Pinpoint the cell where the given text exists, returning its (X, Y) midpoint coordinate. 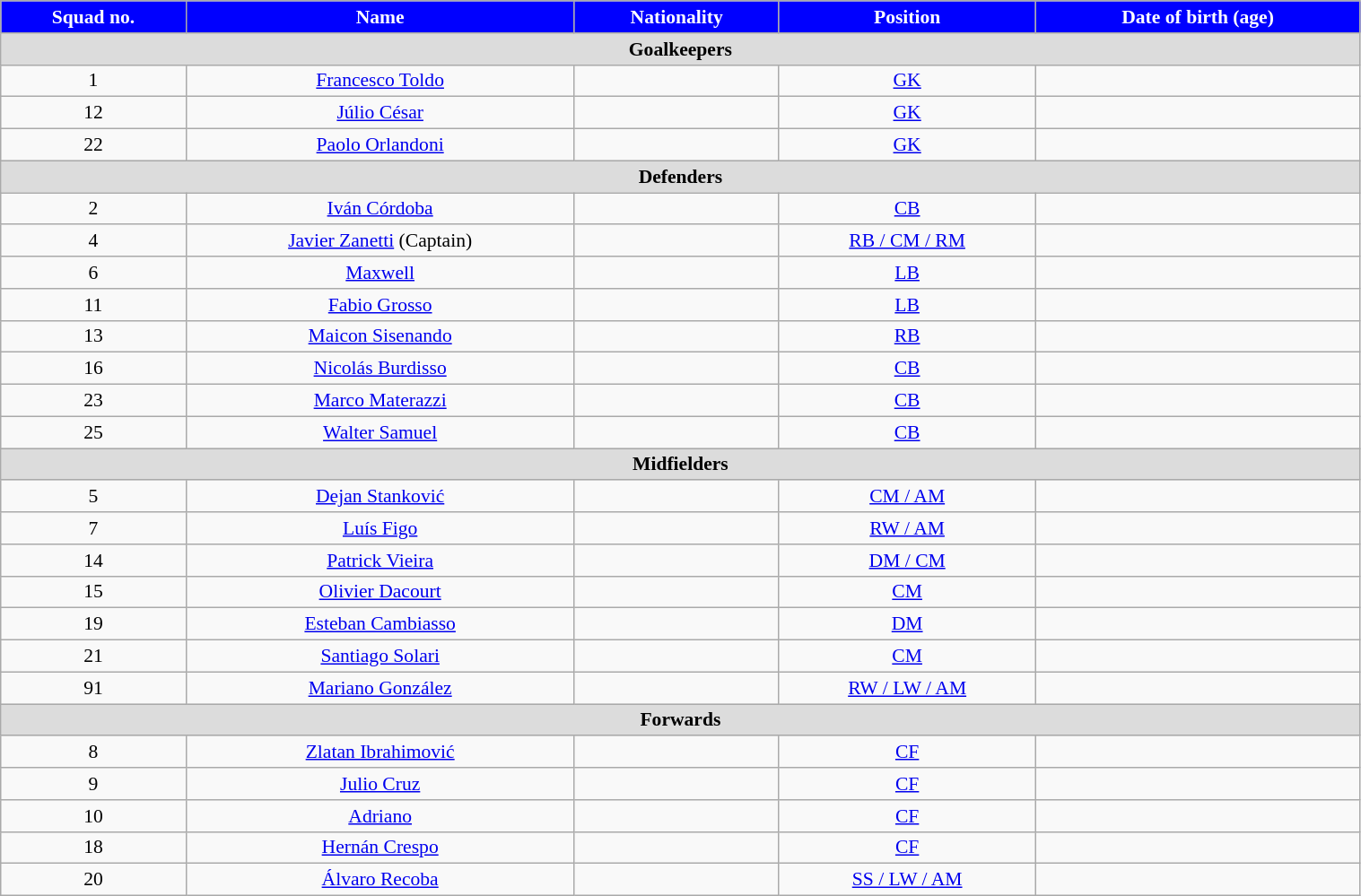
Hernán Crespo (380, 848)
CM / AM (907, 497)
DM / CM (907, 561)
Álvaro Recoba (380, 880)
8 (93, 752)
15 (93, 592)
7 (93, 528)
Name (380, 17)
21 (93, 657)
Julio Cruz (380, 784)
19 (93, 624)
RB / CM / RM (907, 241)
6 (93, 273)
Forwards (680, 720)
Iván Córdoba (380, 209)
16 (93, 369)
Esteban Cambiasso (380, 624)
Mariano González (380, 688)
RW / AM (907, 528)
RW / LW / AM (907, 688)
Defenders (680, 177)
Francesco Toldo (380, 81)
Olivier Dacourt (380, 592)
Midfielders (680, 465)
25 (93, 432)
Nationality (676, 17)
Date of birth (age) (1198, 17)
Adriano (380, 816)
22 (93, 145)
Patrick Vieira (380, 561)
Position (907, 17)
Luís Figo (380, 528)
Squad no. (93, 17)
4 (93, 241)
Paolo Orlandoni (380, 145)
23 (93, 401)
Maxwell (380, 273)
12 (93, 113)
Walter Samuel (380, 432)
Nicolás Burdisso (380, 369)
Fabio Grosso (380, 305)
2 (93, 209)
Dejan Stanković (380, 497)
13 (93, 336)
91 (93, 688)
Marco Materazzi (380, 401)
Maicon Sisenando (380, 336)
18 (93, 848)
9 (93, 784)
Javier Zanetti (Captain) (380, 241)
RB (907, 336)
5 (93, 497)
14 (93, 561)
10 (93, 816)
Zlatan Ibrahimović (380, 752)
1 (93, 81)
SS / LW / AM (907, 880)
Santiago Solari (380, 657)
20 (93, 880)
DM (907, 624)
Goalkeepers (680, 49)
11 (93, 305)
Júlio César (380, 113)
